Output the [x, y] coordinate of the center of the cell containing the given text.  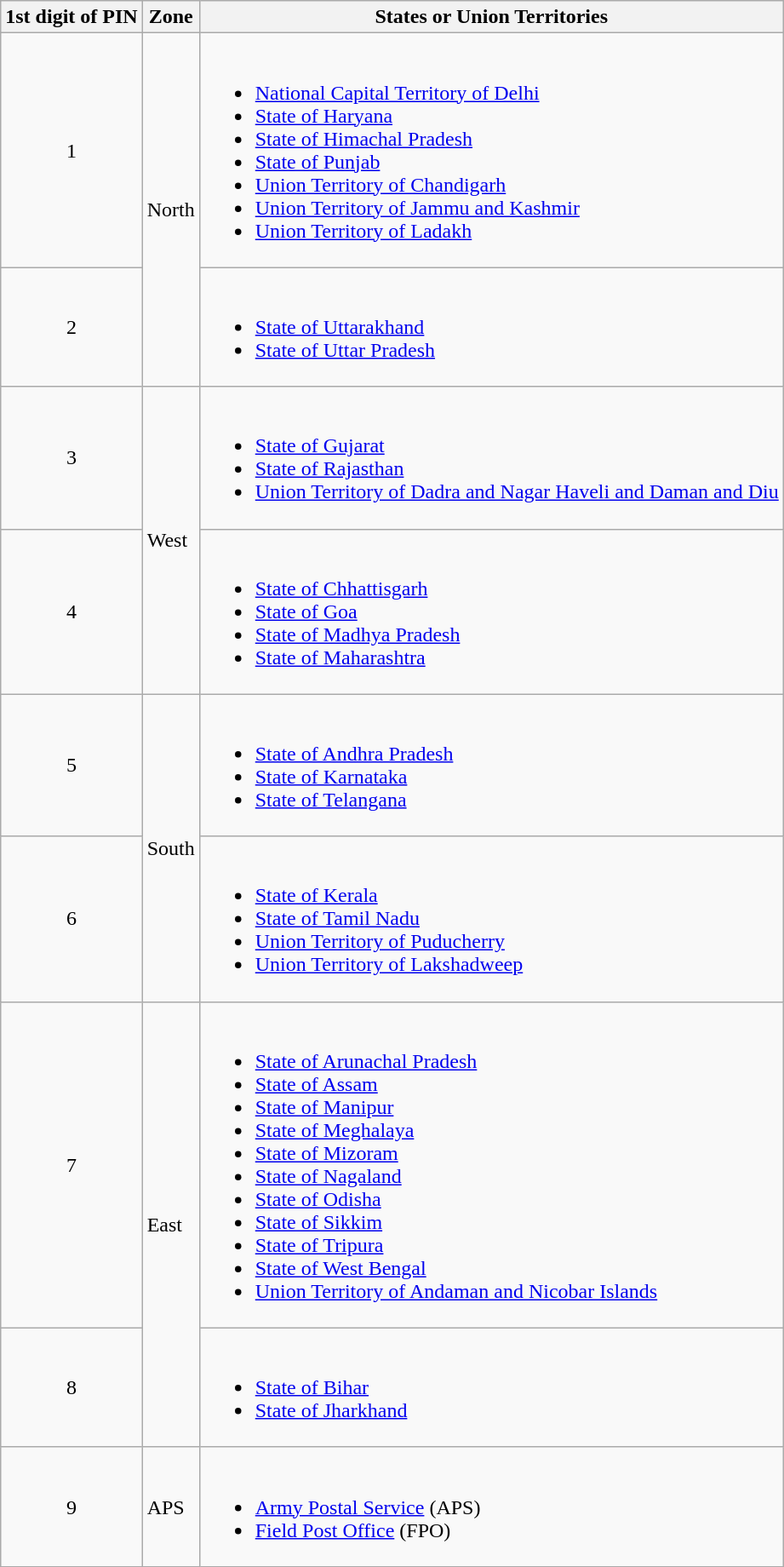
6 [72, 919]
4 [72, 611]
3 [72, 458]
9 [72, 1507]
East [170, 1225]
West [170, 540]
State of Andhra PradeshState of KarnatakaState of Telangana [491, 765]
Army Postal Service (APS)Field Post Office (FPO) [491, 1507]
2 [72, 327]
1 [72, 150]
State of BiharState of Jharkhand [491, 1387]
North [170, 210]
State of GujaratState of RajasthanUnion Territory of Dadra and Nagar Haveli and Daman and Diu [491, 458]
State of KeralaState of Tamil NaduUnion Territory of PuducherryUnion Territory of Lakshadweep [491, 919]
7 [72, 1165]
1st digit of PIN [72, 17]
8 [72, 1387]
Zone [170, 17]
State of UttarakhandState of Uttar Pradesh [491, 327]
State of ChhattisgarhState of GoaState of Madhya PradeshState of Maharashtra [491, 611]
States or Union Territories [491, 17]
5 [72, 765]
APS [170, 1507]
South [170, 848]
